From the cell containing the given text, extract its center point as (x, y) coordinate. 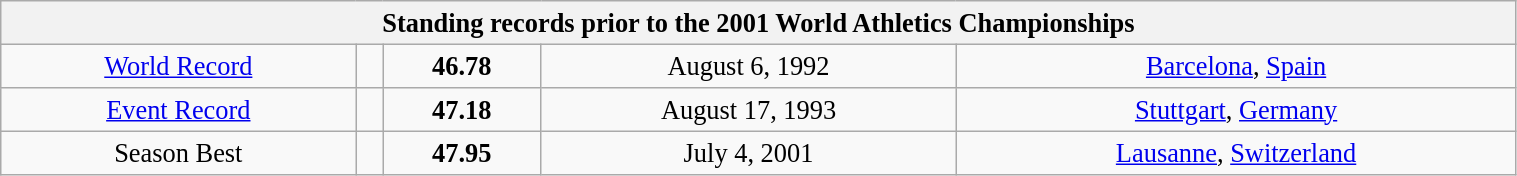
Event Record (178, 109)
Stuttgart, Germany (1236, 109)
Lausanne, Switzerland (1236, 153)
47.18 (462, 109)
July 4, 2001 (748, 153)
Standing records prior to the 2001 World Athletics Championships (758, 22)
World Record (178, 66)
August 6, 1992 (748, 66)
47.95 (462, 153)
Barcelona, Spain (1236, 66)
August 17, 1993 (748, 109)
Season Best (178, 153)
46.78 (462, 66)
